Identify which cell holds the provided text, then report its [X, Y] central coordinate. 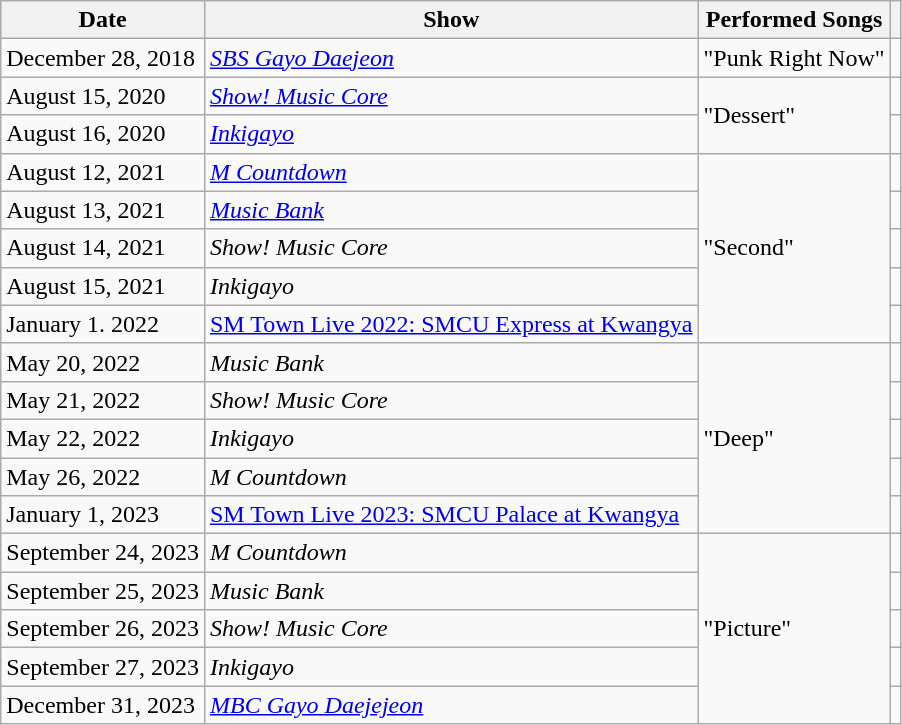
May 20, 2022 [103, 362]
August 15, 2021 [103, 286]
January 1. 2022 [103, 324]
January 1, 2023 [103, 515]
Date [103, 20]
MBC Gayo Daejejeon [451, 705]
September 26, 2023 [103, 629]
September 27, 2023 [103, 667]
"Second" [794, 248]
"Punk Right Now" [794, 58]
Show [451, 20]
December 31, 2023 [103, 705]
Performed Songs [794, 20]
SM Town Live 2022: SMCU Express at Kwangya [451, 324]
August 14, 2021 [103, 248]
SBS Gayo Daejeon [451, 58]
August 12, 2021 [103, 172]
May 22, 2022 [103, 438]
SM Town Live 2023: SMCU Palace at Kwangya [451, 515]
"Deep" [794, 438]
"Picture" [794, 629]
May 21, 2022 [103, 400]
August 16, 2020 [103, 134]
December 28, 2018 [103, 58]
September 25, 2023 [103, 591]
August 13, 2021 [103, 210]
August 15, 2020 [103, 96]
May 26, 2022 [103, 477]
September 24, 2023 [103, 553]
"Dessert" [794, 115]
